Provide the (X, Y) coordinate of the cell's center where the given text is located.  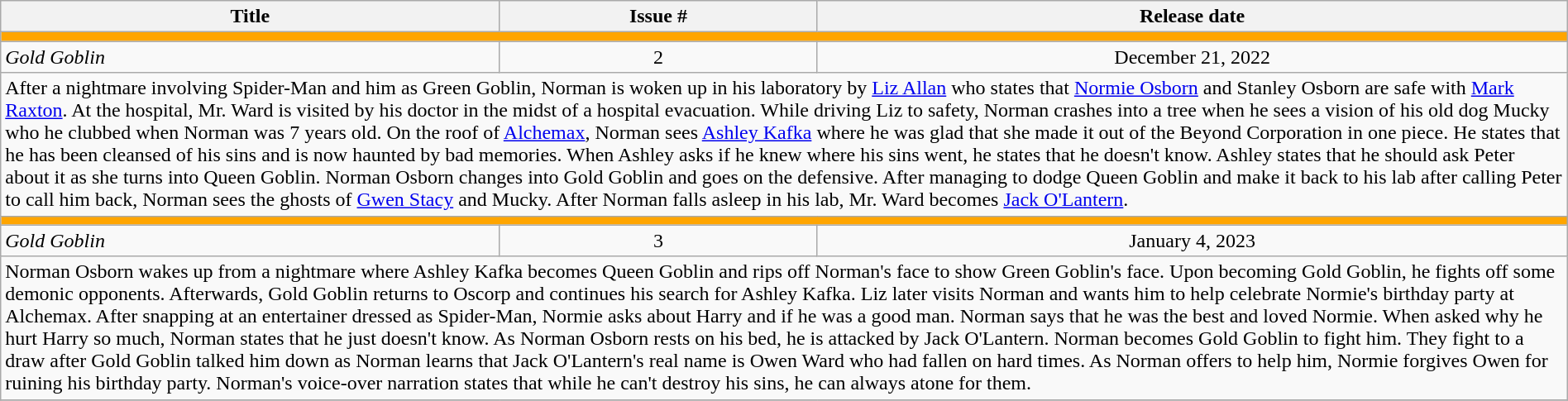
December 21, 2022 (1193, 57)
Release date (1193, 17)
Issue # (658, 17)
Title (250, 17)
3 (658, 241)
2 (658, 57)
January 4, 2023 (1193, 241)
